Locate the cell with the specified text and output its (x, y) center coordinate. 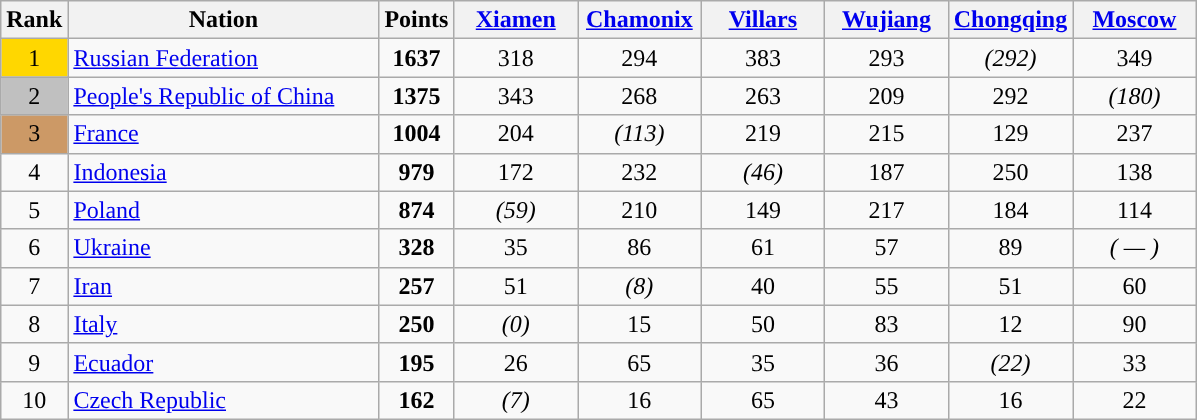
26 (516, 362)
2 (34, 96)
268 (640, 96)
318 (516, 58)
Ecuador (224, 362)
86 (640, 248)
4 (34, 172)
Chongqing (1010, 20)
89 (1010, 248)
Points (416, 20)
237 (1135, 134)
(0) (516, 324)
219 (763, 134)
57 (887, 248)
292 (1010, 96)
(7) (516, 400)
43 (887, 400)
( — ) (1135, 248)
138 (1135, 172)
257 (416, 286)
874 (416, 210)
60 (1135, 286)
83 (887, 324)
9 (34, 362)
328 (416, 248)
(113) (640, 134)
204 (516, 134)
172 (516, 172)
Moscow (1135, 20)
349 (1135, 58)
Villars (763, 20)
15 (640, 324)
209 (887, 96)
40 (763, 286)
5 (34, 210)
(8) (640, 286)
People's Republic of China (224, 96)
36 (887, 362)
Xiamen (516, 20)
8 (34, 324)
Chamonix (640, 20)
12 (1010, 324)
(22) (1010, 362)
50 (763, 324)
Russian Federation (224, 58)
6 (34, 248)
1375 (416, 96)
232 (640, 172)
162 (416, 400)
263 (763, 96)
Ukraine (224, 248)
1 (34, 58)
Wujiang (887, 20)
217 (887, 210)
33 (1135, 362)
Rank (34, 20)
55 (887, 286)
Indonesia (224, 172)
979 (416, 172)
Poland (224, 210)
3 (34, 134)
(180) (1135, 96)
184 (1010, 210)
Czech Republic (224, 400)
(59) (516, 210)
7 (34, 286)
343 (516, 96)
Iran (224, 286)
(292) (1010, 58)
114 (1135, 210)
293 (887, 58)
10 (34, 400)
1637 (416, 58)
22 (1135, 400)
210 (640, 210)
France (224, 134)
129 (1010, 134)
215 (887, 134)
294 (640, 58)
195 (416, 362)
383 (763, 58)
61 (763, 248)
187 (887, 172)
1004 (416, 134)
Italy (224, 324)
Nation (224, 20)
(46) (763, 172)
149 (763, 210)
90 (1135, 324)
